Capture the cell that displays the provided text and extract its [X, Y] central coordinate. 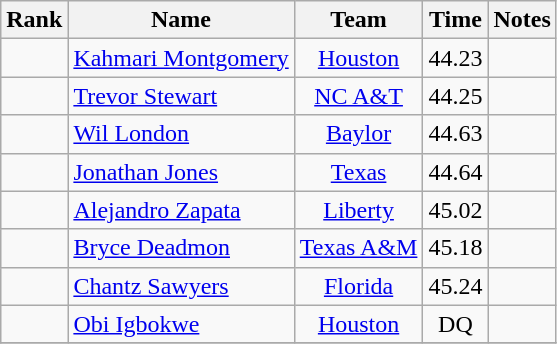
44.64 [456, 172]
Time [456, 20]
Chantz Sawyers [181, 286]
NC A&T [358, 96]
Liberty [358, 210]
Texas A&M [358, 248]
Rank [34, 20]
44.63 [456, 134]
Jonathan Jones [181, 172]
45.02 [456, 210]
45.18 [456, 248]
Bryce Deadmon [181, 248]
Wil London [181, 134]
44.25 [456, 96]
DQ [456, 324]
Kahmari Montgomery [181, 58]
45.24 [456, 286]
Obi Igbokwe [181, 324]
Baylor [358, 134]
44.23 [456, 58]
Texas [358, 172]
Trevor Stewart [181, 96]
Florida [358, 286]
Name [181, 20]
Alejandro Zapata [181, 210]
Notes [522, 20]
Team [358, 20]
